Detect which cell encompasses the target text, then output its [x, y] center coordinate. 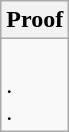
Proof [35, 20]
.. [35, 85]
